Return (x, y) of the center of cell containing provided text 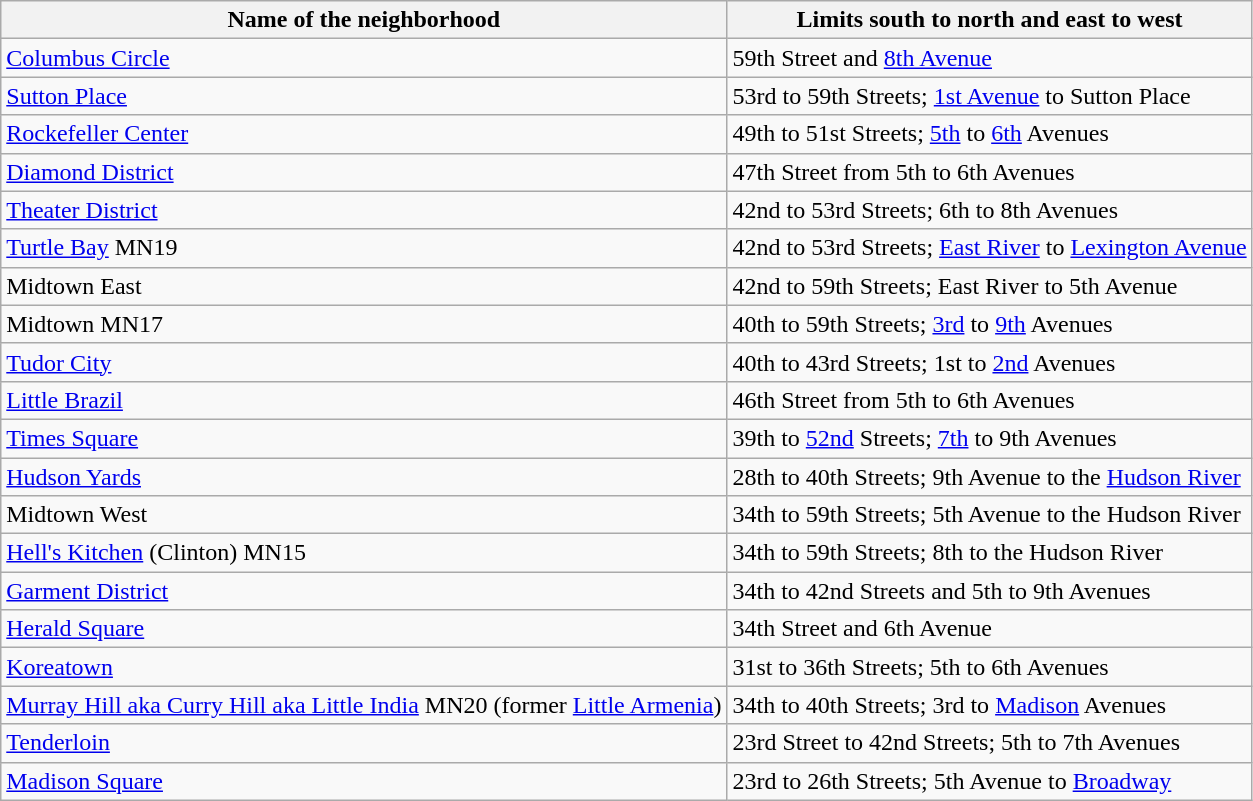
Midtown East (364, 286)
Limits south to north and east to west (990, 20)
39th to 52nd Streets; 7th to 9th Avenues (990, 438)
Koreatown (364, 667)
40th to 59th Streets; 3rd to 9th Avenues (990, 324)
23rd to 26th Streets; 5th Avenue to Broadway (990, 781)
34th to 42nd Streets and 5th to 9th Avenues (990, 591)
Turtle Bay MN19 (364, 248)
Rockefeller Center (364, 134)
28th to 40th Streets; 9th Avenue to the Hudson River (990, 477)
Midtown West (364, 515)
Tenderloin (364, 743)
34th to 59th Streets; 8th to the Hudson River (990, 553)
34th Street and 6th Avenue (990, 629)
Herald Square (364, 629)
Little Brazil (364, 400)
42nd to 53rd Streets; 6th to 8th Avenues (990, 210)
Garment District (364, 591)
Midtown MN17 (364, 324)
42nd to 59th Streets; East River to 5th Avenue (990, 286)
46th Street from 5th to 6th Avenues (990, 400)
47th Street from 5th to 6th Avenues (990, 172)
34th to 59th Streets; 5th Avenue to the Hudson River (990, 515)
40th to 43rd Streets; 1st to 2nd Avenues (990, 362)
42nd to 53rd Streets; East River to Lexington Avenue (990, 248)
Hudson Yards (364, 477)
49th to 51st Streets; 5th to 6th Avenues (990, 134)
Tudor City (364, 362)
Hell's Kitchen (Clinton) MN15 (364, 553)
Diamond District (364, 172)
Theater District (364, 210)
53rd to 59th Streets; 1st Avenue to Sutton Place (990, 96)
59th Street and 8th Avenue (990, 58)
Columbus Circle (364, 58)
Murray Hill aka Curry Hill aka Little India MN20 (former Little Armenia) (364, 705)
23rd Street to 42nd Streets; 5th to 7th Avenues (990, 743)
Times Square (364, 438)
Madison Square (364, 781)
31st to 36th Streets; 5th to 6th Avenues (990, 667)
Name of the neighborhood (364, 20)
34th to 40th Streets; 3rd to Madison Avenues (990, 705)
Sutton Place (364, 96)
